Search for the cell housing the specified text and yield its [x, y] center coordinate. 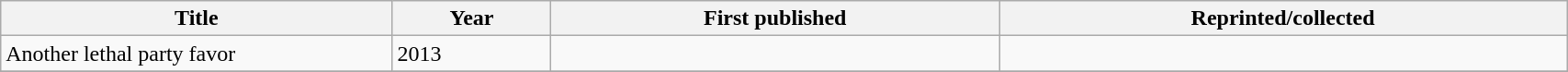
Title [197, 18]
First published [775, 18]
Reprinted/collected [1283, 18]
Year [472, 18]
Another lethal party favor [197, 54]
2013 [472, 54]
